Provide the (X, Y) coordinate of the cell's center where the given text is located.  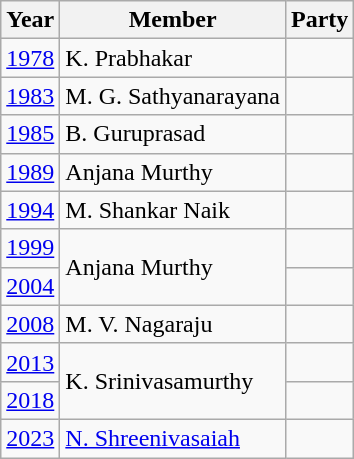
1999 (30, 248)
2004 (30, 286)
M. V. Nagaraju (173, 324)
Year (30, 20)
2018 (30, 400)
Party (319, 20)
2023 (30, 438)
2013 (30, 362)
1985 (30, 134)
1978 (30, 58)
M. Shankar Naik (173, 210)
1983 (30, 96)
2008 (30, 324)
1994 (30, 210)
B. Guruprasad (173, 134)
N. Shreenivasaiah (173, 438)
Member (173, 20)
1989 (30, 172)
K. Srinivasamurthy (173, 381)
K. Prabhakar (173, 58)
M. G. Sathyanarayana (173, 96)
